Search for the cell housing the specified text and yield its (x, y) center coordinate. 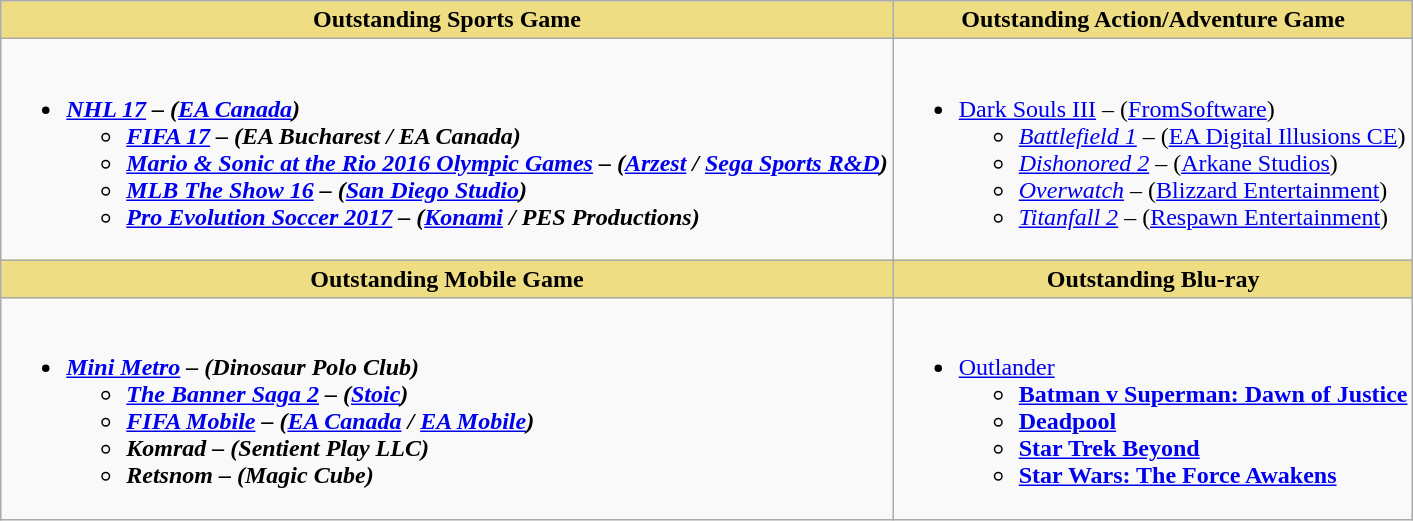
OutlanderBatman v Superman: Dawn of JusticeDeadpoolStar Trek BeyondStar Wars: The Force Awakens (1153, 408)
Outstanding Action/Adventure Game (1153, 20)
Outstanding Blu-ray (1153, 279)
Outstanding Mobile Game (447, 279)
Mini Metro – (Dinosaur Polo Club)The Banner Saga 2 – (Stoic)FIFA Mobile – (EA Canada / EA Mobile)Komrad – (Sentient Play LLC)Retsnom – (Magic Cube) (447, 408)
Outstanding Sports Game (447, 20)
